Scan for the cell matching the given text and deliver its [x, y] coordinate at center. 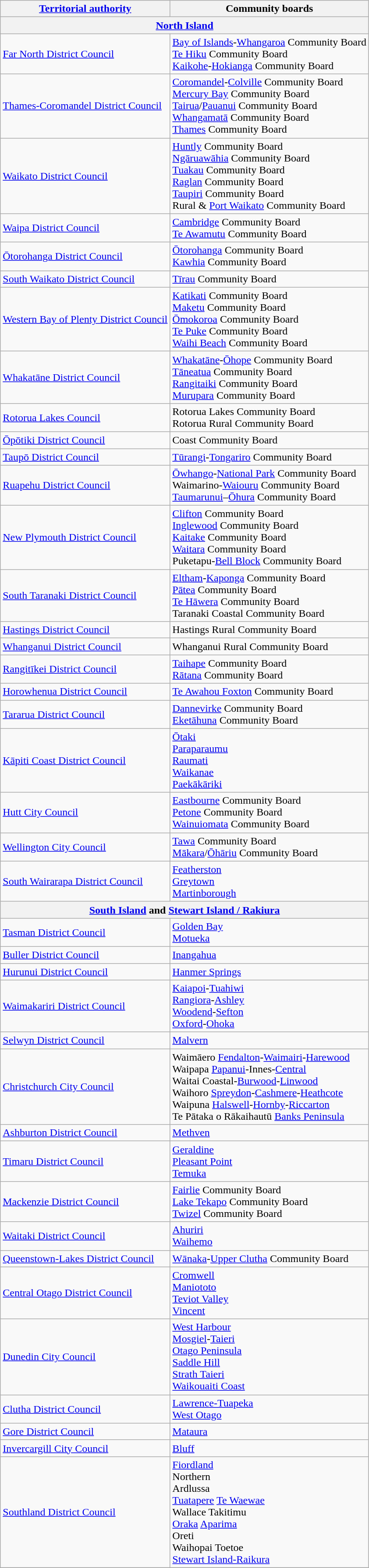
South Waikato District Council [85, 279]
Invercargill City Council [85, 1448]
Waimakariri District Council [85, 1006]
Whakatāne District Council [85, 377]
FiordlandNorthernArdlussaTuatapere Te WaewaeWallace TakitimuOraka AparimaOretiWaihopai ToetoeStewart Island-Raikura [270, 1512]
Territorial authority [85, 9]
Rangitīkei District Council [85, 669]
CromwellManiototoTeviot ValleyVincent [270, 1293]
Hastings Rural Community Board [270, 630]
Bay of Islands-Whangaroa Community BoardTe Hiku Community BoardKaikohe-Hokianga Community Board [270, 54]
New Plymouth District Council [85, 538]
Whanganui District Council [85, 647]
Ashburton District Council [85, 1133]
Clifton Community BoardInglewood Community BoardKaitake Community BoardWaitara Community BoardPuketapu-Bell Block Community Board [270, 538]
Ōtorohanga District Council [85, 257]
Cambridge Community BoardTe Awamutu Community Board [270, 228]
ŌtakiParaparaumuRaumatiWaikanaePaekākāriki [270, 760]
Selwyn District Council [85, 1041]
Hanmer Springs [270, 971]
Far North District Council [85, 54]
Hastings District Council [85, 630]
Kaiapoi-TuahiwiRangiora-AshleyWoodend-SeftonOxford-Ohoka [270, 1006]
Ōtorohanga Community BoardKawhia Community Board [270, 257]
GeraldinePleasant PointTemuka [270, 1161]
Tasman District Council [85, 932]
AhuririWaihemo [270, 1236]
West HarbourMosgiel-TaieriOtago PeninsulaSaddle HillStrath TaieriWaikouaiti Coast [270, 1357]
Whanganui Rural Community Board [270, 647]
Inangahua [270, 955]
Hutt City Council [85, 812]
Southland District Council [85, 1512]
Ōpōtiki District Council [85, 440]
Whakatāne-Ōhope Community BoardTāneatua Community BoardRangitaiki Community BoardMurupara Community Board [270, 377]
Taupō District Council [85, 457]
Methven [270, 1133]
Rotorua Lakes Community BoardRotorua Rural Community Board [270, 418]
South Wairarapa District Council [85, 881]
Malvern [270, 1041]
Dunedin City Council [85, 1357]
Golden BayMotueka [270, 932]
Wellington City Council [85, 847]
Horowhenua District Council [85, 692]
Timaru District Council [85, 1161]
Dannevirke Community BoardEketāhuna Community Board [270, 714]
Bluff [270, 1448]
Lawrence-TuapekaWest Otago [270, 1409]
Hurunui District Council [85, 971]
Coast Community Board [270, 440]
Fairlie Community BoardLake Tekapo Community BoardTwizel Community Board [270, 1202]
North Island [185, 25]
Wānaka-Upper Clutha Community Board [270, 1259]
Ōwhango-National Park Community BoardWaimarino-Waiouru Community BoardTaumarunui–Ōhura Community Board [270, 485]
South Island and Stewart Island / Rakiura [185, 910]
Mackenzie District Council [85, 1202]
Te Awahou Foxton Community Board [270, 692]
FeatherstonGreytownMartinborough [270, 881]
Waikato District Council [85, 176]
Christchurch City Council [85, 1086]
Queenstown-Lakes District Council [85, 1259]
Tawa Community BoardMākara/Ōhāriu Community Board [270, 847]
Thames-Coromandel District Council [85, 106]
Coromandel-Colville Community BoardMercury Bay Community BoardTairua/Pauanui Community BoardWhangamatā Community BoardThames Community Board [270, 106]
Waitaki District Council [85, 1236]
Rotorua Lakes Council [85, 418]
Mataura [270, 1431]
Gore District Council [85, 1431]
Taihape Community BoardRātana Community Board [270, 669]
Kāpiti Coast District Council [85, 760]
Eltham-Kaponga Community BoardPātea Community BoardTe Hāwera Community BoardTaranaki Coastal Community Board [270, 595]
Western Bay of Plenty District Council [85, 319]
Tararua District Council [85, 714]
Buller District Council [85, 955]
Community boards [270, 9]
Katikati Community BoardMaketu Community BoardŌmokoroa Community BoardTe Puke Community BoardWaihi Beach Community Board [270, 319]
Central Otago District Council [85, 1293]
South Taranaki District Council [85, 595]
Tūrangi-Tongariro Community Board [270, 457]
Waipa District Council [85, 228]
Eastbourne Community BoardPetone Community BoardWainuiomata Community Board [270, 812]
Ruapehu District Council [85, 485]
Tīrau Community Board [270, 279]
Clutha District Council [85, 1409]
